From the cell containing the given text, extract its center point as (X, Y) coordinate. 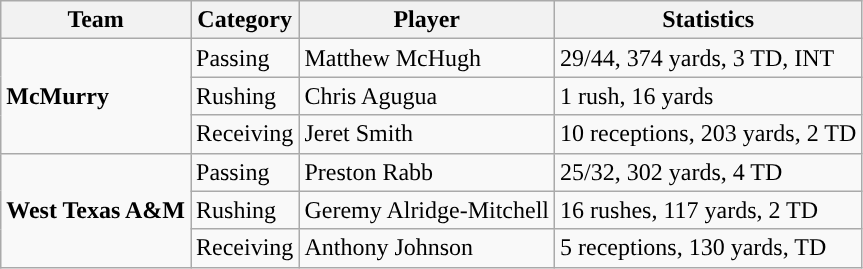
Geremy Alridge-Mitchell (427, 210)
Team (96, 20)
29/44, 374 yards, 3 TD, INT (708, 58)
West Texas A&M (96, 210)
1 rush, 16 yards (708, 96)
Category (244, 20)
Preston Rabb (427, 172)
Jeret Smith (427, 134)
Chris Agugua (427, 96)
Player (427, 20)
16 rushes, 117 yards, 2 TD (708, 210)
McMurry (96, 96)
10 receptions, 203 yards, 2 TD (708, 134)
Matthew McHugh (427, 58)
5 receptions, 130 yards, TD (708, 248)
Statistics (708, 20)
Anthony Johnson (427, 248)
25/32, 302 yards, 4 TD (708, 172)
